From the cell containing the given text, extract its center point as (x, y) coordinate. 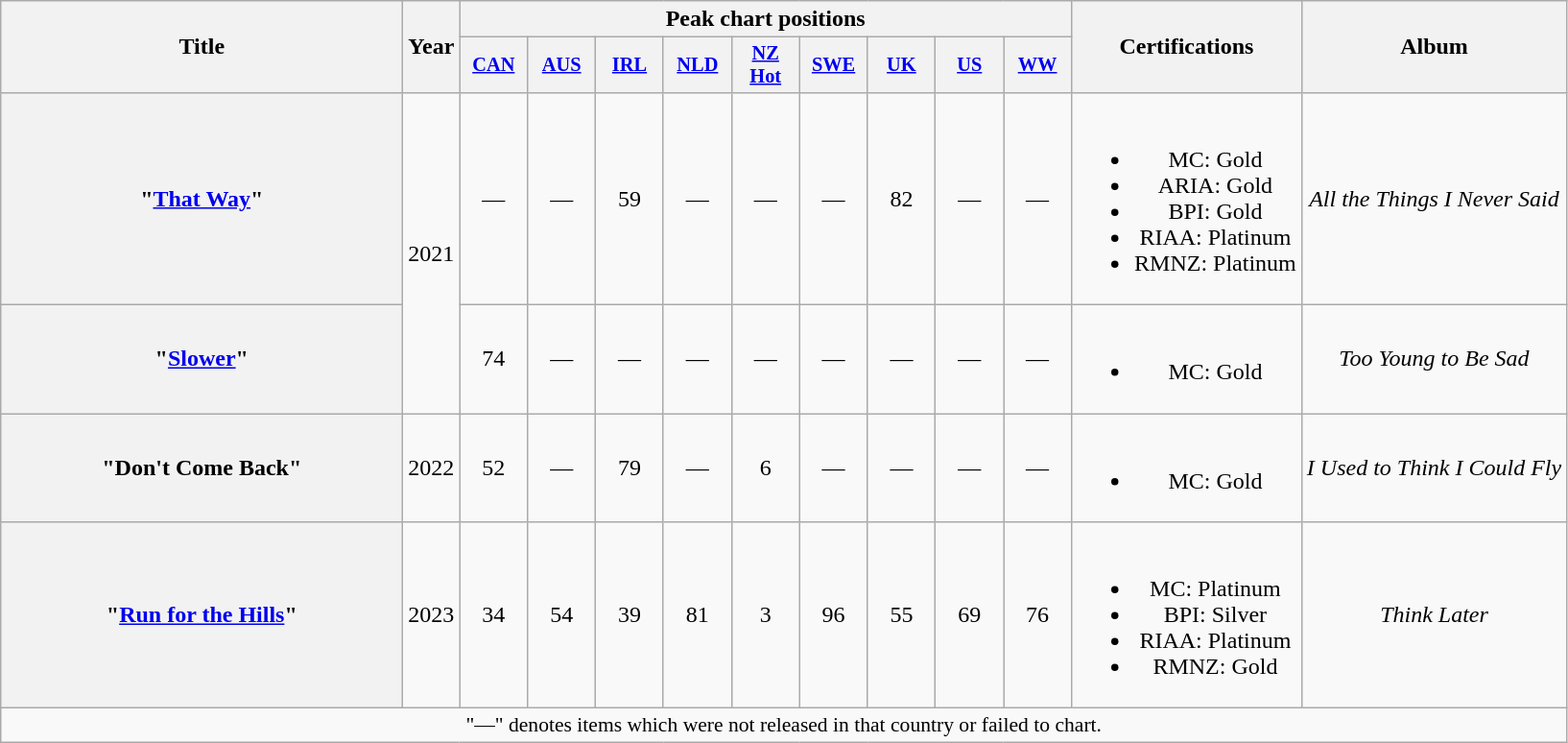
I Used to Think I Could Fly (1434, 468)
82 (902, 198)
54 (562, 615)
Too Young to Be Sad (1434, 359)
55 (902, 615)
79 (630, 468)
"—" denotes items which were not released in that country or failed to chart. (784, 726)
Think Later (1434, 615)
2023 (432, 615)
IRL (630, 65)
SWE (833, 65)
"Slower" (202, 359)
WW (1038, 65)
NZHot (766, 65)
34 (493, 615)
2022 (432, 468)
3 (766, 615)
76 (1038, 615)
AUS (562, 65)
NLD (697, 65)
"Run for the Hills" (202, 615)
39 (630, 615)
Certifications (1187, 47)
59 (630, 198)
"That Way" (202, 198)
52 (493, 468)
MC: PlatinumBPI: SilverRIAA: PlatinumRMNZ: Gold (1187, 615)
81 (697, 615)
CAN (493, 65)
MC: GoldARIA: GoldBPI: GoldRIAA: PlatinumRMNZ: Platinum (1187, 198)
US (969, 65)
Album (1434, 47)
UK (902, 65)
69 (969, 615)
96 (833, 615)
Title (202, 47)
74 (493, 359)
2021 (432, 252)
Peak chart positions (766, 19)
6 (766, 468)
All the Things I Never Said (1434, 198)
Year (432, 47)
"Don't Come Back" (202, 468)
